Find where the given text appears and provide that cell's center as [X, Y] coordinate. 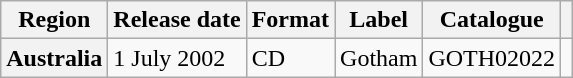
1 July 2002 [177, 58]
GOTH02022 [492, 58]
Region [54, 20]
Catalogue [492, 20]
Label [379, 20]
Release date [177, 20]
CD [290, 58]
Format [290, 20]
Australia [54, 58]
Gotham [379, 58]
